Provide the [X, Y] coordinate of the cell's center where the given text is located.  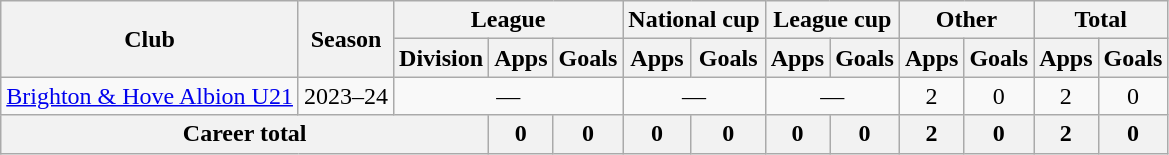
Brighton & Hove Albion U21 [150, 96]
Division [442, 58]
Career total [245, 134]
Season [346, 39]
League cup [832, 20]
National cup [694, 20]
2023–24 [346, 96]
Other [966, 20]
Total [1101, 20]
Club [150, 39]
League [508, 20]
